For the text-containing cell, return its midpoint in (X, Y) coordinate format. 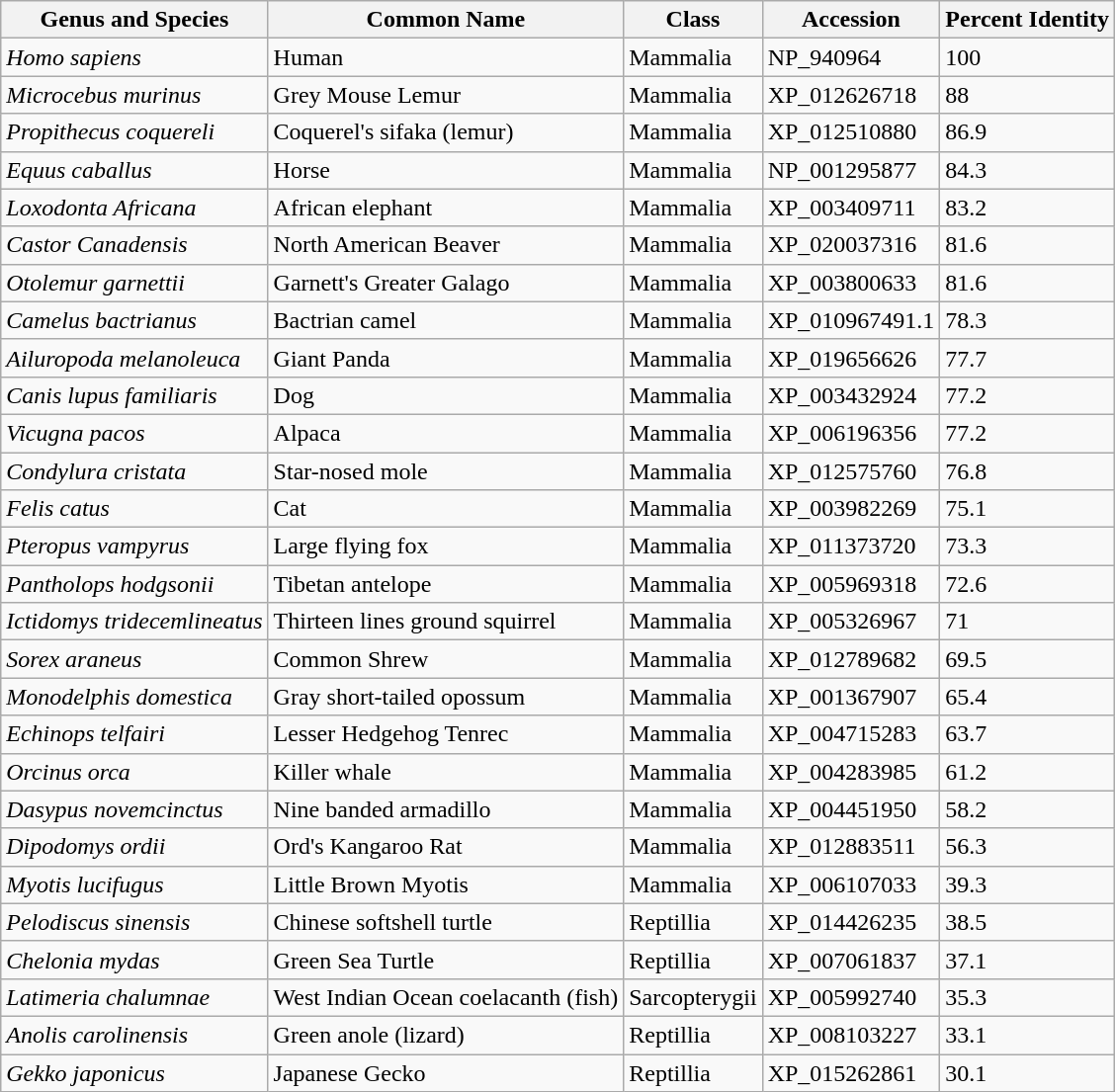
Pantholops hodgsonii (134, 584)
XP_012626718 (851, 95)
58.2 (1028, 809)
Bactrian camel (446, 320)
Human (446, 57)
37.1 (1028, 960)
XP_006107033 (851, 884)
Coquerel's sifaka (lemur) (446, 132)
Echinops telfairi (134, 734)
Green anole (lizard) (446, 1035)
XP_004283985 (851, 772)
XP_011373720 (851, 546)
Orcinus orca (134, 772)
XP_012789682 (851, 659)
100 (1028, 57)
XP_001367907 (851, 697)
Dasypus novemcinctus (134, 809)
Common Name (446, 20)
Ictidomys tridecemlineatus (134, 622)
Large flying fox (446, 546)
73.3 (1028, 546)
XP_005326967 (851, 622)
XP_019656626 (851, 358)
Class (693, 20)
Camelus bactrianus (134, 320)
Chelonia mydas (134, 960)
86.9 (1028, 132)
Vicugna pacos (134, 433)
38.5 (1028, 922)
Myotis lucifugus (134, 884)
XP_020037316 (851, 245)
Sarcopterygii (693, 997)
Anolis carolinensis (134, 1035)
Canis lupus familiaris (134, 395)
Green Sea Turtle (446, 960)
XP_015262861 (851, 1072)
78.3 (1028, 320)
Garnett's Greater Galago (446, 283)
Sorex araneus (134, 659)
Ord's Kangaroo Rat (446, 847)
XP_006196356 (851, 433)
NP_940964 (851, 57)
Dipodomys ordii (134, 847)
African elephant (446, 208)
XP_005969318 (851, 584)
Loxodonta Africana (134, 208)
Giant Panda (446, 358)
Condylura cristata (134, 471)
Equus caballus (134, 170)
Pteropus vampyrus (134, 546)
75.1 (1028, 509)
XP_003432924 (851, 395)
Gekko japonicus (134, 1072)
Percent Identity (1028, 20)
XP_012883511 (851, 847)
Tibetan antelope (446, 584)
Lesser Hedgehog Tenrec (446, 734)
56.3 (1028, 847)
XP_007061837 (851, 960)
Felis catus (134, 509)
XP_003982269 (851, 509)
Propithecus coquereli (134, 132)
Monodelphis domestica (134, 697)
Castor Canadensis (134, 245)
Alpaca (446, 433)
XP_004451950 (851, 809)
Star-nosed mole (446, 471)
Genus and Species (134, 20)
35.3 (1028, 997)
Chinese softshell turtle (446, 922)
XP_005992740 (851, 997)
Horse (446, 170)
84.3 (1028, 170)
76.8 (1028, 471)
XP_003800633 (851, 283)
Thirteen lines ground squirrel (446, 622)
Otolemur garnettii (134, 283)
83.2 (1028, 208)
Cat (446, 509)
Little Brown Myotis (446, 884)
Common Shrew (446, 659)
XP_012575760 (851, 471)
XP_014426235 (851, 922)
63.7 (1028, 734)
Gray short-tailed opossum (446, 697)
North American Beaver (446, 245)
30.1 (1028, 1072)
XP_004715283 (851, 734)
Microcebus murinus (134, 95)
Accession (851, 20)
65.4 (1028, 697)
Japanese Gecko (446, 1072)
88 (1028, 95)
XP_012510880 (851, 132)
Killer whale (446, 772)
Ailuropoda melanoleuca (134, 358)
Dog (446, 395)
Pelodiscus sinensis (134, 922)
Latimeria chalumnae (134, 997)
XP_010967491.1 (851, 320)
Homo sapiens (134, 57)
West Indian Ocean coelacanth (fish) (446, 997)
XP_003409711 (851, 208)
Nine banded armadillo (446, 809)
XP_008103227 (851, 1035)
77.7 (1028, 358)
NP_001295877 (851, 170)
69.5 (1028, 659)
39.3 (1028, 884)
61.2 (1028, 772)
71 (1028, 622)
72.6 (1028, 584)
33.1 (1028, 1035)
Grey Mouse Lemur (446, 95)
